Find where the given text appears and provide that cell's center as [x, y] coordinate. 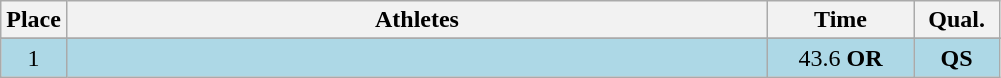
Place [34, 20]
QS [957, 58]
Athletes [416, 20]
Qual. [957, 20]
43.6 OR [841, 58]
Time [841, 20]
1 [34, 58]
